Determine the [X, Y] coordinate at the center of the cell enclosing the given text.  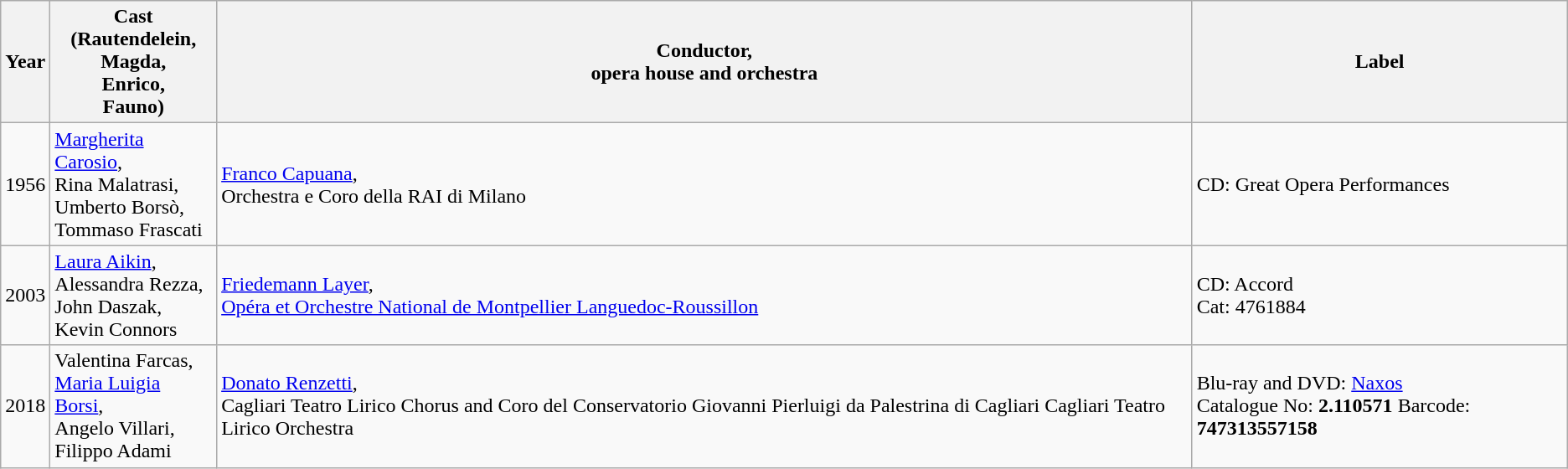
Laura Aikin,Alessandra Rezza,John Daszak,Kevin Connors [134, 295]
Franco Capuana,Orchestra e Coro della RAI di Milano [704, 184]
Conductor,opera house and orchestra [704, 62]
Label [1380, 62]
CD: Great Opera Performances [1380, 184]
Friedemann Layer,Opéra et Orchestre National de Montpellier Languedoc-Roussillon [704, 295]
Blu-ray and DVD: NaxosCatalogue No: 2.110571 Barcode: 747313557158 [1380, 406]
Valentina Farcas,Maria Luigia Borsi,Angelo Villari,Filippo Adami [134, 406]
1956 [25, 184]
Cast(Rautendelein,Magda,Enrico,Fauno) [134, 62]
2003 [25, 295]
Margherita Carosio,Rina Malatrasi,Umberto Borsò,Tommaso Frascati [134, 184]
2018 [25, 406]
CD: AccordCat: 4761884 [1380, 295]
Year [25, 62]
